Return [X, Y] of the center of cell containing provided text 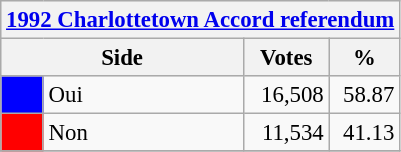
1992 Charlottetown Accord referendum [200, 20]
41.13 [364, 133]
Votes [286, 58]
% [364, 58]
58.87 [364, 95]
Side [122, 58]
16,508 [286, 95]
Non [143, 133]
11,534 [286, 133]
Oui [143, 95]
